From the cell containing the given text, extract its center point as (x, y) coordinate. 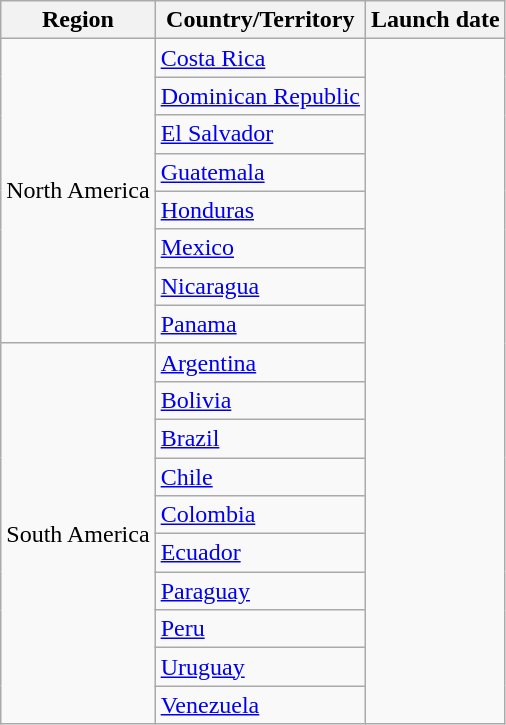
Paraguay (260, 591)
Peru (260, 629)
Country/Territory (260, 20)
Panama (260, 324)
North America (78, 191)
Guatemala (260, 172)
Argentina (260, 362)
Bolivia (260, 400)
South America (78, 534)
Dominican Republic (260, 96)
Colombia (260, 515)
Ecuador (260, 553)
Nicaragua (260, 286)
Region (78, 20)
Launch date (435, 20)
Venezuela (260, 705)
Chile (260, 477)
Brazil (260, 438)
El Salvador (260, 134)
Costa Rica (260, 58)
Mexico (260, 248)
Uruguay (260, 667)
Honduras (260, 210)
